Return the [X, Y] coordinate for the center point of the cell that contains the specified text.  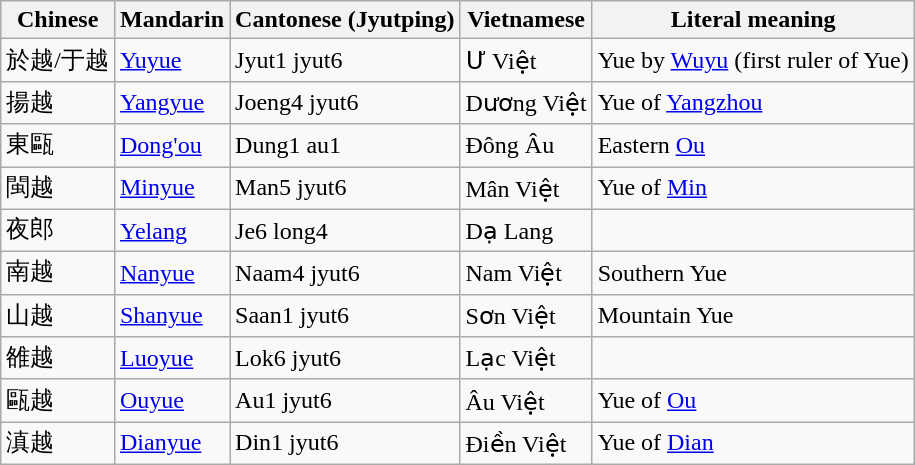
Chinese [58, 20]
Luoyue [172, 358]
Yue of Yangzhou [753, 102]
Literal meaning [753, 20]
Mountain Yue [753, 316]
Lok6 jyut6 [345, 358]
Lạc Việt [526, 358]
Yue of Dian [753, 444]
滇越 [58, 444]
於越/于越 [58, 60]
Ouyue [172, 400]
Dianyue [172, 444]
Saan1 jyut6 [345, 316]
Đông Âu [526, 146]
Yelang [172, 230]
Shanyue [172, 316]
雒越 [58, 358]
Dạ Lang [526, 230]
東甌 [58, 146]
Yue of Min [753, 188]
Sơn Việt [526, 316]
揚越 [58, 102]
Yangyue [172, 102]
南越 [58, 274]
山越 [58, 316]
Âu Việt [526, 400]
Cantonese (Jyutping) [345, 20]
夜郎 [58, 230]
Je6 long4 [345, 230]
Mân Việt [526, 188]
Dong'ou [172, 146]
Man5 jyut6 [345, 188]
Dương Việt [526, 102]
Điền Việt [526, 444]
Naam4 jyut6 [345, 274]
Yue of Ou [753, 400]
Minyue [172, 188]
Vietnamese [526, 20]
Nanyue [172, 274]
Joeng4 jyut6 [345, 102]
Yue by Wuyu (first ruler of Yue) [753, 60]
Yuyue [172, 60]
Mandarin [172, 20]
Ư Việt [526, 60]
Jyut1 jyut6 [345, 60]
甌越 [58, 400]
Dung1 au1 [345, 146]
Southern Yue [753, 274]
Din1 jyut6 [345, 444]
閩越 [58, 188]
Nam Việt [526, 274]
Au1 jyut6 [345, 400]
Eastern Ou [753, 146]
